Extract the [X, Y] coordinate from the center of the cell holding the provided text.  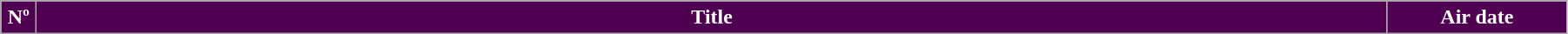
Air date [1477, 17]
Title [712, 17]
Nº [19, 17]
